Find where the given text appears and provide that cell's center as [x, y] coordinate. 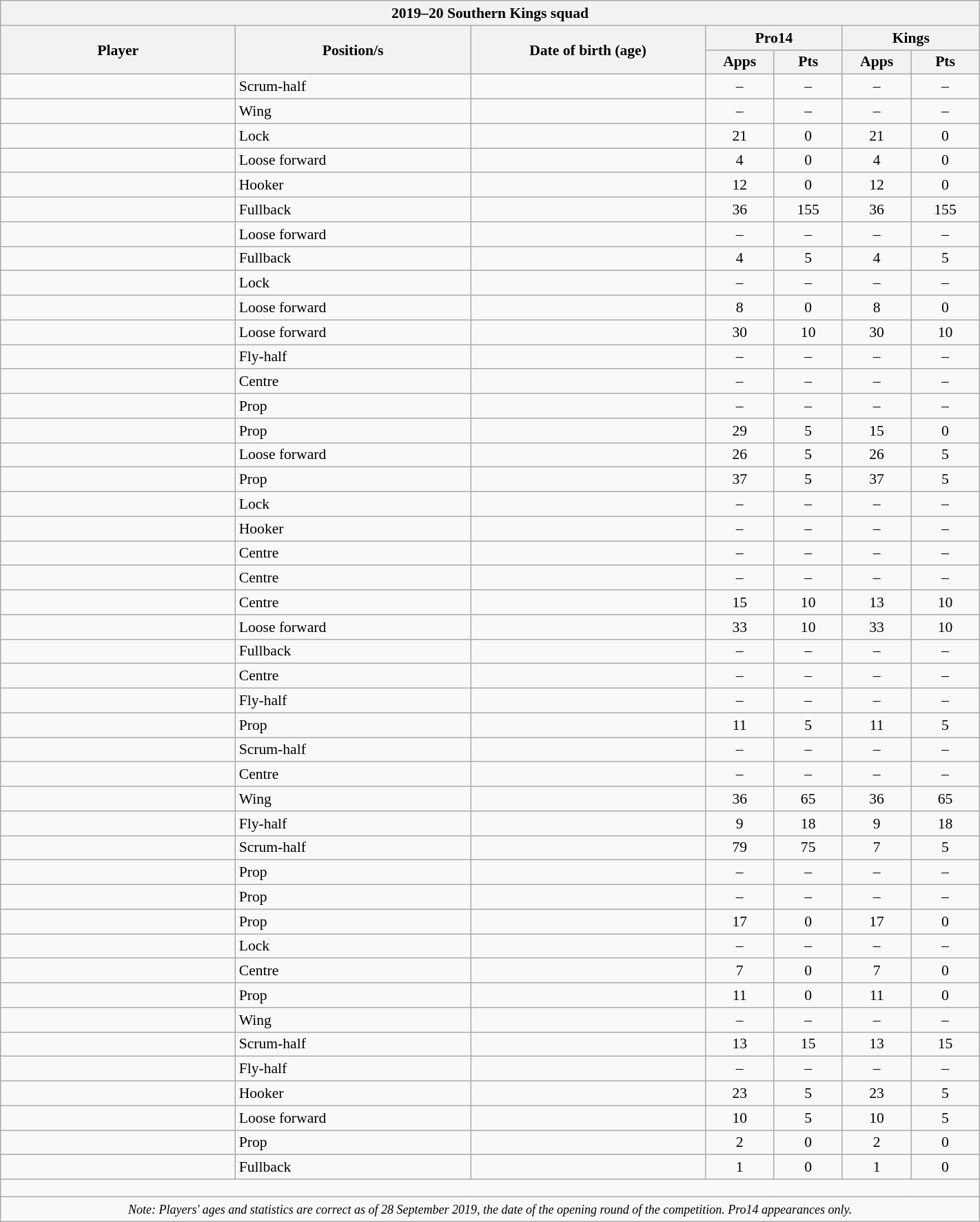
29 [740, 431]
2019–20 Southern Kings squad [490, 13]
Player [119, 50]
Note: Players' ages and statistics are correct as of 28 September 2019, the date of the opening round of the competition. Pro14 appearances only. [490, 1209]
Pro14 [775, 38]
Kings [911, 38]
75 [808, 848]
79 [740, 848]
Position/s [353, 50]
Date of birth (age) [589, 50]
